Scan for the cell matching the given text and deliver its (x, y) coordinate at center. 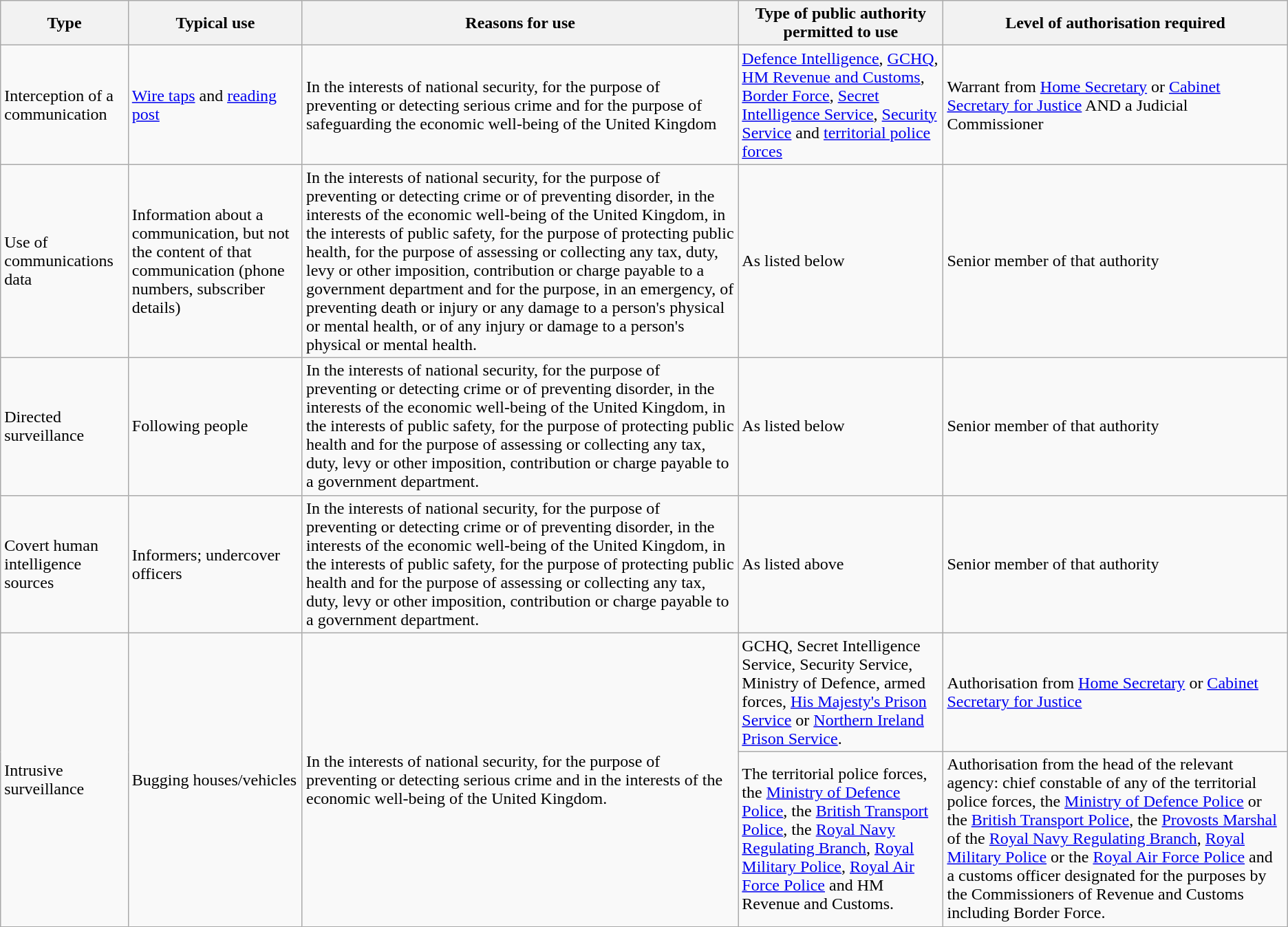
Information about a communication, but not the content of that communication (phone numbers, subscriber details) (215, 261)
Warrant from Home Secretary or Cabinet Secretary for Justice AND a Judicial Commissioner (1115, 105)
Type (65, 23)
Wire taps and reading post (215, 105)
Authorisation from Home Secretary or Cabinet Secretary for Justice (1115, 692)
Defence Intelligence, GCHQ, HM Revenue and Customs, Border Force, Secret Intelligence Service, Security Service and territorial police forces (841, 105)
Level of authorisation required (1115, 23)
As listed above (841, 564)
Reasons for use (520, 23)
Use of communications data (65, 261)
Informers; undercover officers (215, 564)
Bugging houses/vehicles (215, 780)
Typical use (215, 23)
Interception of a communication (65, 105)
Following people (215, 426)
Intrusive surveillance (65, 780)
Directed surveillance (65, 426)
Covert human intelligence sources (65, 564)
Type of public authority permitted to use (841, 23)
